Output the [X, Y] coordinate of the center of the cell containing the given text.  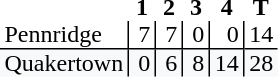
6 [168, 63]
Pennridge [64, 35]
8 [196, 63]
28 [261, 63]
Quakertown [64, 63]
